Return [X, Y] of the center of cell containing provided text 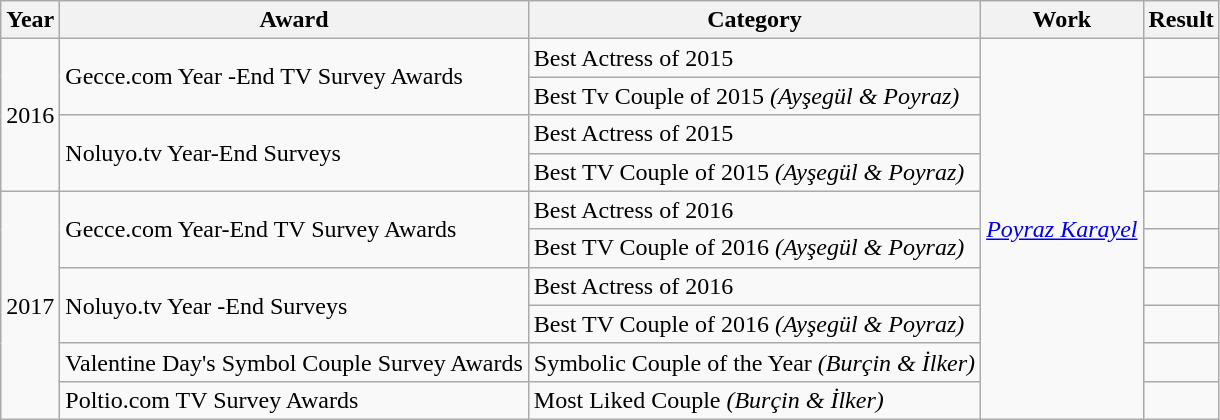
Gecce.com Year -End TV Survey Awards [294, 77]
Noluyo.tv Year -End Surveys [294, 305]
Year [30, 20]
2016 [30, 115]
Best TV Couple of 2015 (Ayşegül & Poyraz) [754, 172]
Poltio.com TV Survey Awards [294, 400]
Noluyo.tv Year-End Surveys [294, 153]
Work [1062, 20]
2017 [30, 305]
Symbolic Couple of the Year (Burçin & İlker) [754, 362]
Gecce.com Year-End TV Survey Awards [294, 229]
Most Liked Couple (Burçin & İlker) [754, 400]
Valentine Day's Symbol Couple Survey Awards [294, 362]
Poyraz Karayel [1062, 230]
Award [294, 20]
Result [1181, 20]
Best Tv Couple of 2015 (Ayşegül & Poyraz) [754, 96]
Category [754, 20]
